Identify which cell holds the provided text, then report its (x, y) central coordinate. 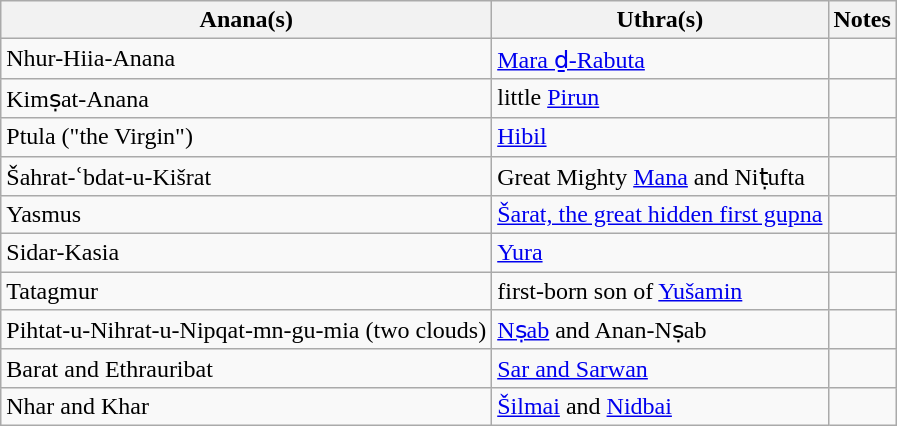
Yasmus (246, 215)
Sar and Sarwan (660, 368)
Šarat, the great hidden first gupna (660, 215)
little Pirun (660, 98)
Hibil (660, 137)
Nṣab and Anan-Nṣab (660, 330)
Notes (862, 20)
Anana(s) (246, 20)
Ptula ("the Virgin") (246, 137)
Yura (660, 253)
Barat and Ethrauribat (246, 368)
Šilmai and Nidbai (660, 406)
first-born son of Yušamin (660, 291)
Uthra(s) (660, 20)
Kimṣat-Anana (246, 98)
Šahrat-ʿbdat-u-Kišrat (246, 176)
Mara ḏ-Rabuta (660, 59)
Sidar-Kasia (246, 253)
Nhur-Hiia-Anana (246, 59)
Tatagmur (246, 291)
Great Mighty Mana and Niṭufta (660, 176)
Pihtat-u-Nihrat-u-Nipqat-mn-gu-mia (two clouds) (246, 330)
Nhar and Khar (246, 406)
